Determine the [X, Y] coordinate at the center of the cell enclosing the given text.  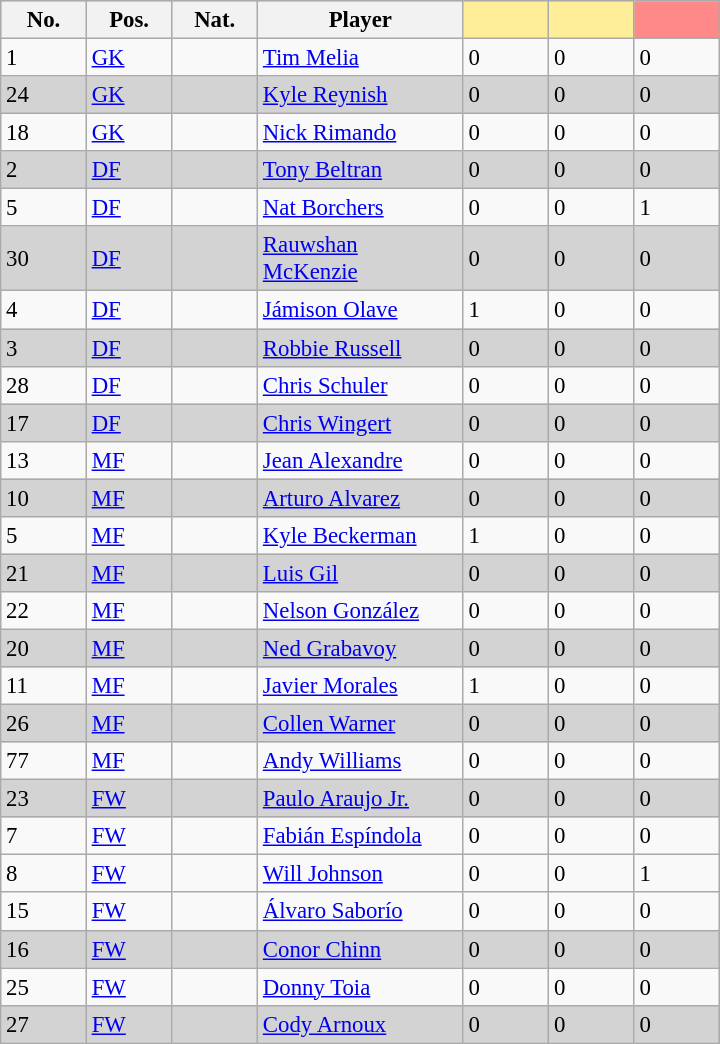
24 [44, 95]
2 [44, 170]
Tony Beltran [361, 170]
Jean Alexandre [361, 460]
23 [44, 799]
26 [44, 724]
28 [44, 385]
No. [44, 20]
Tim Melia [361, 58]
30 [44, 258]
21 [44, 573]
Collen Warner [361, 724]
22 [44, 611]
8 [44, 874]
Pos. [129, 20]
Donny Toia [361, 987]
Conor Chinn [361, 949]
Kyle Reynish [361, 95]
Andy Williams [361, 761]
Robbie Russell [361, 348]
16 [44, 949]
17 [44, 423]
Player [361, 20]
Arturo Alvarez [361, 498]
27 [44, 1024]
3 [44, 348]
Cody Arnoux [361, 1024]
20 [44, 648]
Ned Grabavoy [361, 648]
Chris Wingert [361, 423]
77 [44, 761]
Fabián Espíndola [361, 836]
13 [44, 460]
Rauwshan McKenzie [361, 258]
Nat Borchers [361, 208]
25 [44, 987]
11 [44, 686]
Álvaro Saborío [361, 912]
Javier Morales [361, 686]
Jámison Olave [361, 310]
15 [44, 912]
18 [44, 133]
7 [44, 836]
10 [44, 498]
Will Johnson [361, 874]
Chris Schuler [361, 385]
4 [44, 310]
Nick Rimando [361, 133]
Kyle Beckerman [361, 536]
Nat. [215, 20]
Luis Gil [361, 573]
Nelson González [361, 611]
Paulo Araujo Jr. [361, 799]
